Detect which cell encompasses the target text, then output its [X, Y] center coordinate. 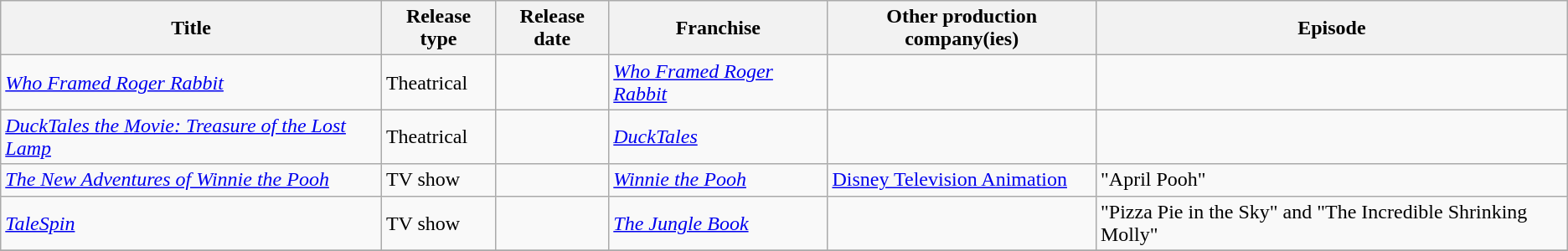
Title [191, 28]
The New Adventures of Winnie the Pooh [191, 180]
DuckTales [719, 137]
Episode [1332, 28]
Release type [438, 28]
The Jungle Book [719, 223]
"April Pooh" [1332, 180]
Other production company(ies) [962, 28]
"Pizza Pie in the Sky" and "The Incredible Shrinking Molly" [1332, 223]
TaleSpin [191, 223]
Winnie the Pooh [719, 180]
Release date [553, 28]
Franchise [719, 28]
DuckTales the Movie: Treasure of the Lost Lamp [191, 137]
Disney Television Animation [962, 180]
